From the cell containing the given text, extract its center point as [X, Y] coordinate. 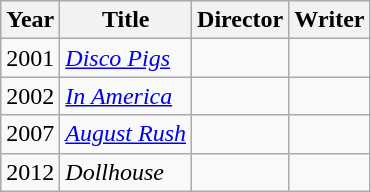
Title [126, 20]
2012 [30, 172]
Disco Pigs [126, 58]
Year [30, 20]
2001 [30, 58]
2007 [30, 134]
2002 [30, 96]
Writer [330, 20]
In America [126, 96]
Dollhouse [126, 172]
Director [240, 20]
August Rush [126, 134]
